Pinpoint the cell where the given text exists, returning its (X, Y) midpoint coordinate. 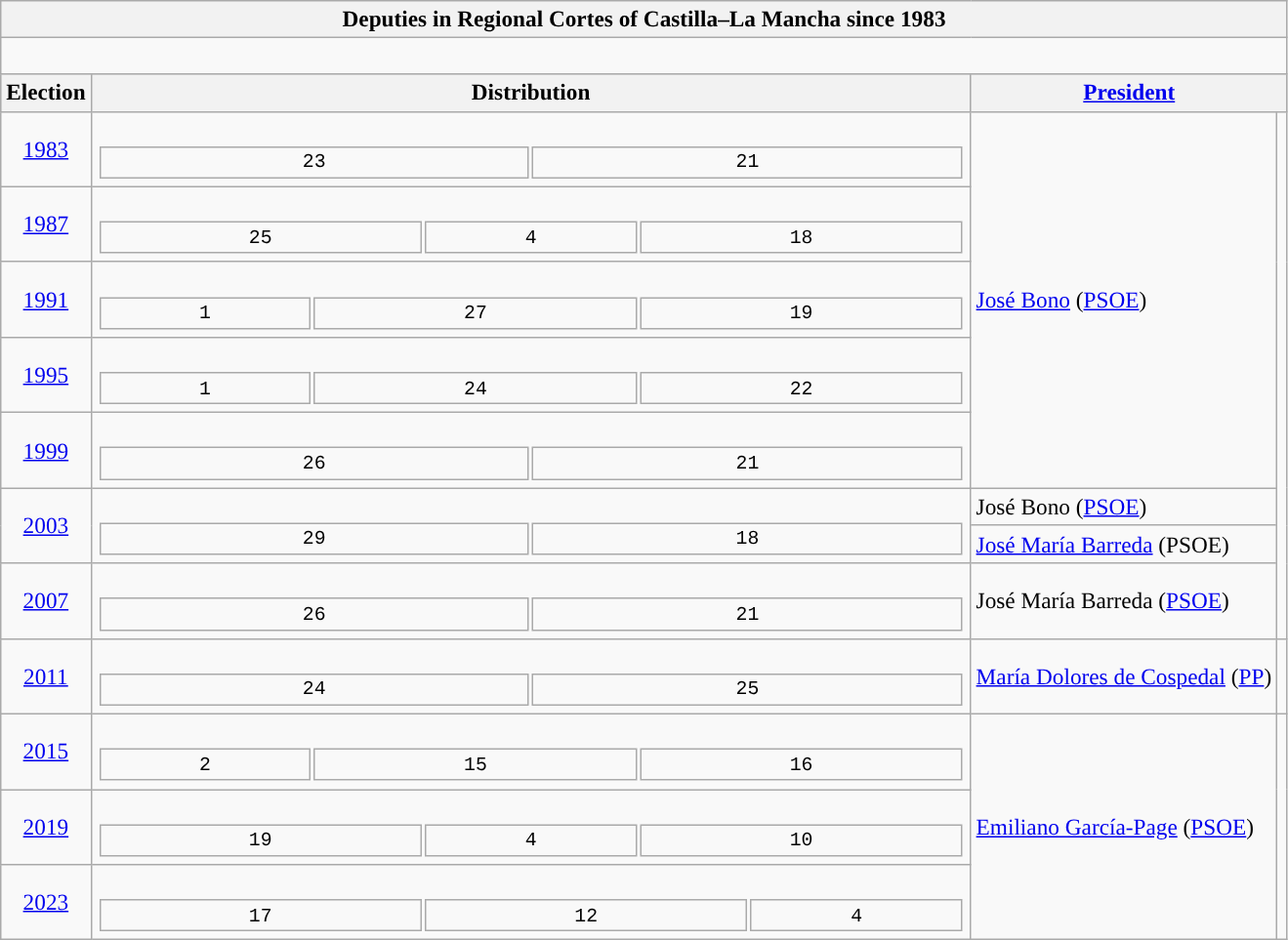
2003 (46, 525)
10 (801, 839)
1 24 22 (531, 375)
Emiliano García-Page (PSOE) (1123, 826)
María Dolores de Cospedal (PP) (1123, 675)
1995 (46, 375)
1987 (46, 225)
Deputies in Regional Cortes of Castilla–La Mancha since 1983 (644, 19)
2015 (46, 752)
29 (314, 539)
Election (46, 93)
2011 (46, 675)
2019 (46, 826)
25 4 18 (531, 225)
Distribution (531, 93)
President (1129, 93)
29 18 (531, 525)
22 (801, 387)
2023 (46, 902)
1991 (46, 299)
1983 (46, 148)
23 (314, 162)
15 (477, 763)
1 27 19 (531, 299)
24 25 (531, 675)
17 (260, 916)
23 21 (531, 148)
19 4 10 (531, 826)
12 (586, 916)
1999 (46, 449)
2 (205, 763)
27 (477, 312)
16 (801, 763)
17 12 4 (531, 902)
2007 (46, 601)
2 15 16 (531, 752)
